Output the [X, Y] coordinate of the center of the cell containing the given text.  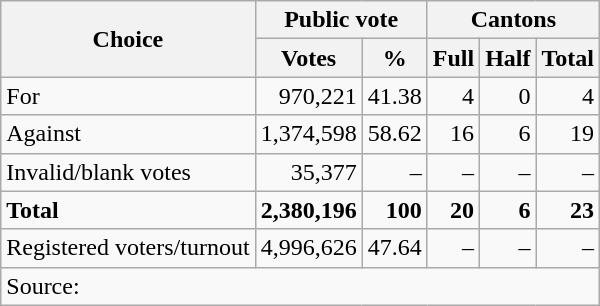
Source: [300, 286]
Public vote [341, 20]
4,996,626 [308, 248]
Registered voters/turnout [128, 248]
970,221 [308, 96]
16 [453, 134]
% [394, 58]
Half [508, 58]
1,374,598 [308, 134]
Invalid/blank votes [128, 172]
41.38 [394, 96]
Full [453, 58]
Against [128, 134]
Choice [128, 39]
20 [453, 210]
For [128, 96]
0 [508, 96]
58.62 [394, 134]
35,377 [308, 172]
100 [394, 210]
19 [568, 134]
47.64 [394, 248]
Votes [308, 58]
2,380,196 [308, 210]
23 [568, 210]
Cantons [513, 20]
